Return [X, Y] of the center of cell containing provided text 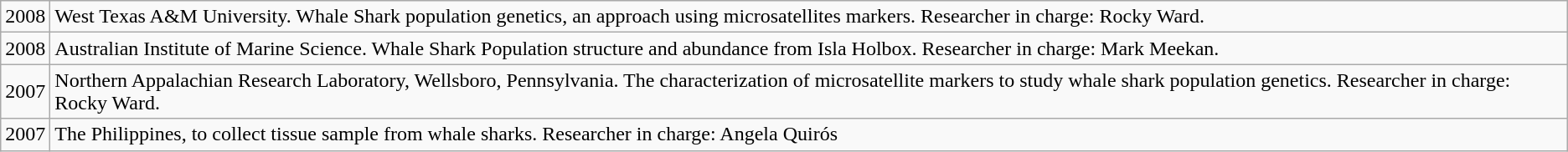
The Philippines, to collect tissue sample from whale sharks. Researcher in charge: Angela Quirós [809, 134]
West Texas A&M University. Whale Shark population genetics, an approach using microsatellites markers. Researcher in charge: Rocky Ward. [809, 17]
Australian Institute of Marine Science. Whale Shark Population structure and abundance from Isla Holbox. Researcher in charge: Mark Meekan. [809, 48]
